Output the [X, Y] coordinate of the center of the cell containing the given text.  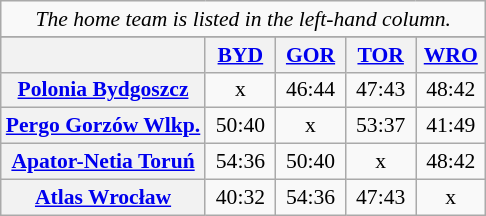
Polonia Bydgoszcz [104, 90]
The home team is listed in the left-hand column. [244, 19]
Apator-Netia Toruń [104, 162]
53:37 [381, 126]
41:49 [451, 126]
BYD [240, 55]
Pergo Gorzów Wlkp. [104, 126]
Atlas Wrocław [104, 197]
WRO [451, 55]
40:32 [240, 197]
TOR [381, 55]
GOR [310, 55]
46:44 [310, 90]
